Search for the cell housing the specified text and yield its (X, Y) center coordinate. 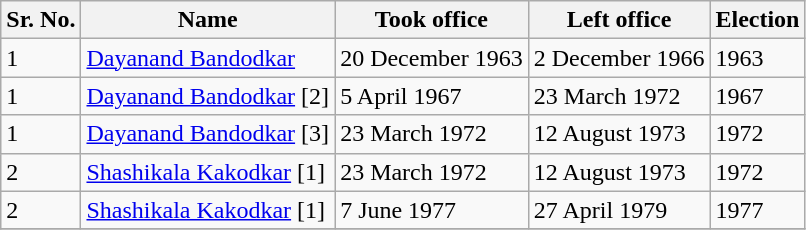
Dayanand Bandodkar [3] (208, 134)
27 April 1979 (619, 210)
Dayanand Bandodkar [2] (208, 96)
Left office (619, 20)
1967 (758, 96)
1977 (758, 210)
1963 (758, 58)
20 December 1963 (432, 58)
7 June 1977 (432, 210)
Election (758, 20)
Took office (432, 20)
Sr. No. (41, 20)
2 December 1966 (619, 58)
Name (208, 20)
Dayanand Bandodkar (208, 58)
5 April 1967 (432, 96)
